Provide the [x, y] coordinate of the cell's center where the given text is located.  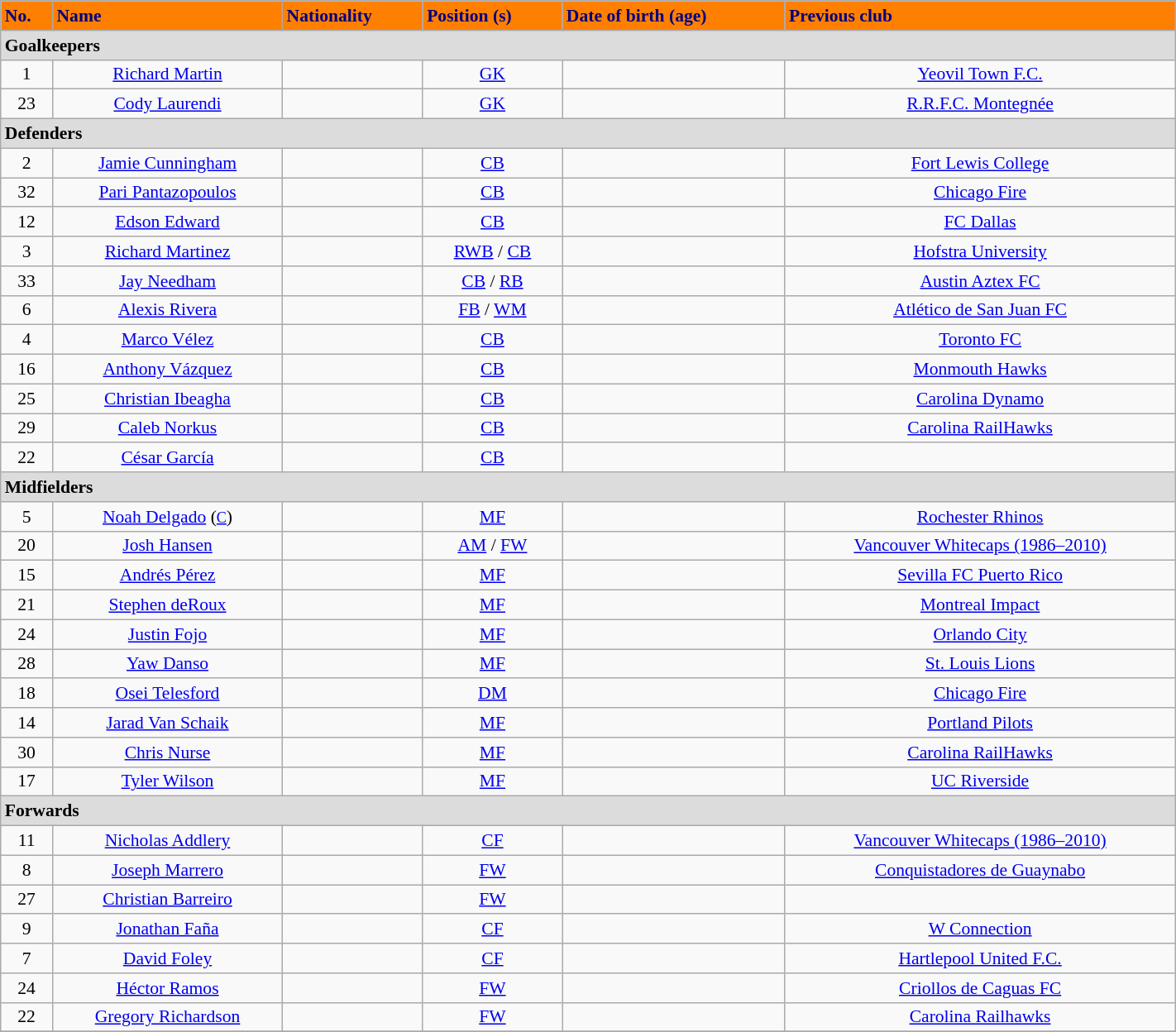
9 [26, 929]
Nicholas Addlery [167, 841]
Yeovil Town F.C. [980, 74]
32 [26, 193]
29 [26, 428]
Tyler Wilson [167, 781]
11 [26, 841]
Fort Lewis College [980, 163]
UC Riverside [980, 781]
Portland Pilots [980, 723]
Midfielders [588, 487]
Christian Barreiro [167, 900]
Atlético de San Juan FC [980, 310]
Carolina Railhawks [980, 1017]
4 [26, 340]
Hartlepool United F.C. [980, 958]
5 [26, 517]
St. Louis Lions [980, 664]
8 [26, 870]
Gregory Richardson [167, 1017]
Jamie Cunningham [167, 163]
Noah Delgado (C) [167, 517]
1 [26, 74]
Jay Needham [167, 281]
Nationality [353, 16]
Yaw Danso [167, 664]
Chris Nurse [167, 752]
Pari Pantazopoulos [167, 193]
Orlando City [980, 634]
Toronto FC [980, 340]
FC Dallas [980, 222]
Cody Laurendi [167, 104]
Justin Fojo [167, 634]
Conquistadores de Guaynabo [980, 870]
Monmouth Hawks [980, 370]
Christian Ibeagha [167, 399]
2 [26, 163]
14 [26, 723]
15 [26, 576]
Joseph Marrero [167, 870]
Andrés Pérez [167, 576]
Forwards [588, 811]
CB / RB [493, 281]
Edson Edward [167, 222]
Richard Martin [167, 74]
12 [26, 222]
Carolina Dynamo [980, 399]
César García [167, 458]
27 [26, 900]
Stephen deRoux [167, 605]
33 [26, 281]
David Foley [167, 958]
Hofstra University [980, 251]
7 [26, 958]
Position (s) [493, 16]
18 [26, 694]
17 [26, 781]
DM [493, 694]
28 [26, 664]
No. [26, 16]
6 [26, 310]
3 [26, 251]
Name [167, 16]
21 [26, 605]
Marco Vélez [167, 340]
Osei Telesford [167, 694]
Jonathan Faña [167, 929]
Richard Martinez [167, 251]
AM / FW [493, 546]
Caleb Norkus [167, 428]
FB / WM [493, 310]
W Connection [980, 929]
R.R.F.C. Montegnée [980, 104]
23 [26, 104]
Defenders [588, 134]
Montreal Impact [980, 605]
RWB / CB [493, 251]
Goalkeepers [588, 45]
Josh Hansen [167, 546]
Austin Aztex FC [980, 281]
Sevilla FC Puerto Rico [980, 576]
Anthony Vázquez [167, 370]
16 [26, 370]
Date of birth (age) [673, 16]
25 [26, 399]
Rochester Rhinos [980, 517]
Jarad Van Schaik [167, 723]
Previous club [980, 16]
30 [26, 752]
20 [26, 546]
Héctor Ramos [167, 988]
Alexis Rivera [167, 310]
Criollos de Caguas FC [980, 988]
